Find where the given text appears and provide that cell's center as [X, Y] coordinate. 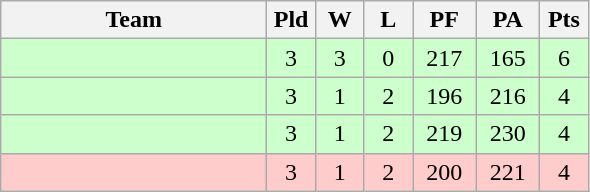
Pts [564, 20]
230 [508, 134]
200 [444, 172]
W [340, 20]
PA [508, 20]
Pld [292, 20]
216 [508, 96]
PF [444, 20]
196 [444, 96]
221 [508, 172]
217 [444, 58]
219 [444, 134]
0 [388, 58]
6 [564, 58]
Team [134, 20]
L [388, 20]
165 [508, 58]
